Scan for the cell matching the given text and deliver its (x, y) coordinate at center. 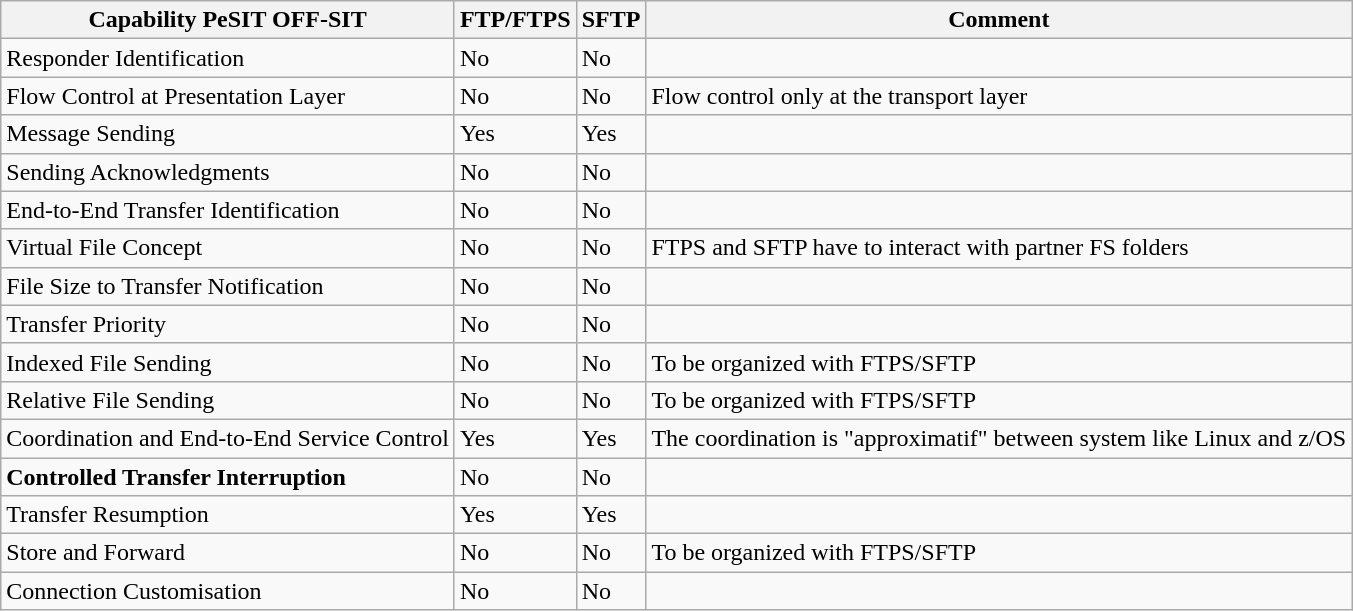
Sending Acknowledgments (228, 172)
Transfer Priority (228, 324)
End-to-End Transfer Identification (228, 210)
File Size to Transfer Notification (228, 286)
Relative File Sending (228, 400)
Flow control only at the transport layer (999, 96)
Comment (999, 20)
Coordination and End-to-End Service Control (228, 438)
Transfer Resumption (228, 515)
SFTP (611, 20)
Responder Identification (228, 58)
Flow Control at Presentation Layer (228, 96)
Store and Forward (228, 553)
The coordination is "approximatif" between system like Linux and z/OS (999, 438)
FTP/FTPS (515, 20)
Message Sending (228, 134)
Capability PeSIT OFF-SIT (228, 20)
Virtual File Concept (228, 248)
Indexed File Sending (228, 362)
Connection Customisation (228, 591)
FTPS and SFTP have to interact with partner FS folders (999, 248)
Controlled Transfer Interruption (228, 477)
